Return [x, y] of the center of cell containing provided text 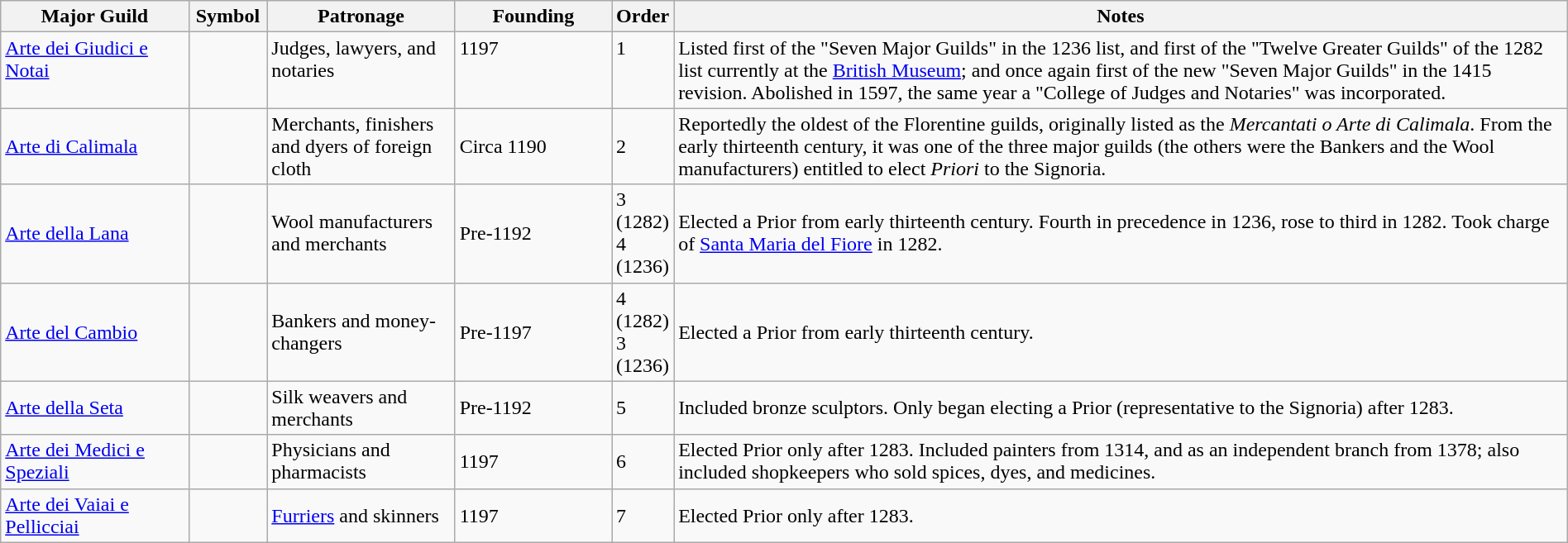
2 [643, 146]
Pre-1197 [533, 332]
Arte della Lana [94, 233]
Major Guild [94, 17]
Symbol [228, 17]
Included bronze sculptors. Only began electing a Prior (representative to the Signoria) after 1283. [1121, 408]
1 [643, 70]
Arte di Calimala [94, 146]
5 [643, 408]
6 [643, 461]
Arte dei Medici e Speziali [94, 461]
Elected a Prior from early thirteenth century. [1121, 332]
Judges, lawyers, and notaries [361, 70]
Arte dei Giudici e Notai [94, 70]
Furriers and skinners [361, 516]
3 (1282) 4 (1236) [643, 233]
4 (1282) 3 (1236) [643, 332]
Patronage [361, 17]
Physicians and pharmacists [361, 461]
Merchants, finishers and dyers of foreign cloth [361, 146]
Silk weavers and merchants [361, 408]
Order [643, 17]
Arte dei Vaiai e Pellicciai [94, 516]
Wool manufacturers and merchants [361, 233]
Arte della Seta [94, 408]
Bankers and money-changers [361, 332]
Circa 1190 [533, 146]
7 [643, 516]
Founding [533, 17]
Notes [1121, 17]
Elected Prior only after 1283. [1121, 516]
Elected a Prior from early thirteenth century. Fourth in precedence in 1236, rose to third in 1282. Took charge of Santa Maria del Fiore in 1282. [1121, 233]
Arte del Cambio [94, 332]
